Search for the cell housing the specified text and yield its (X, Y) center coordinate. 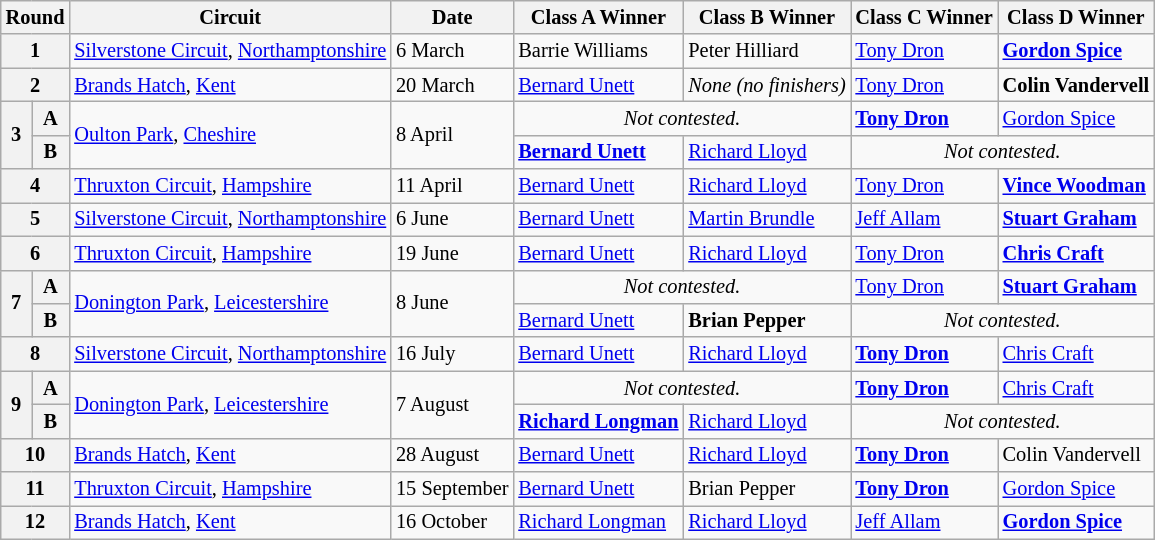
16 July (452, 354)
8 June (452, 304)
Class C Winner (924, 17)
Martin Brundle (766, 219)
5 (36, 219)
Class B Winner (766, 17)
3 (16, 134)
9 (16, 404)
Class A Winner (598, 17)
Date (452, 17)
11 April (452, 186)
28 August (452, 455)
Class D Winner (1076, 17)
16 October (452, 522)
15 September (452, 489)
None (no finishers) (766, 85)
12 (36, 522)
8 April (452, 134)
2 (36, 85)
1 (36, 51)
Vince Woodman (1076, 186)
8 (36, 354)
7 August (452, 404)
Oulton Park, Cheshire (230, 134)
7 (16, 304)
19 June (452, 253)
10 (36, 455)
4 (36, 186)
6 June (452, 219)
Barrie Williams (598, 51)
20 March (452, 85)
Peter Hilliard (766, 51)
6 March (452, 51)
6 (36, 253)
Circuit (230, 17)
11 (36, 489)
Round (36, 17)
